Identify which cell holds the provided text, then report its (x, y) central coordinate. 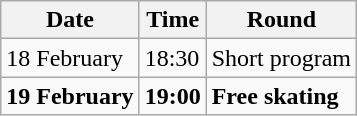
19:00 (172, 96)
Free skating (281, 96)
18:30 (172, 58)
Short program (281, 58)
19 February (70, 96)
18 February (70, 58)
Round (281, 20)
Date (70, 20)
Time (172, 20)
